Pinpoint the cell where the given text exists, returning its [x, y] midpoint coordinate. 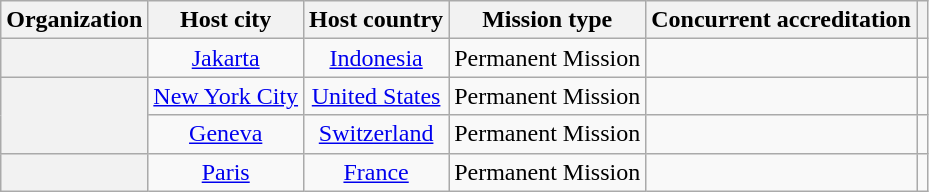
Geneva [226, 134]
Concurrent accreditation [782, 20]
United States [376, 96]
France [376, 172]
Jakarta [226, 58]
Paris [226, 172]
Switzerland [376, 134]
Mission type [548, 20]
Host city [226, 20]
New York City [226, 96]
Organization [74, 20]
Host country [376, 20]
Indonesia [376, 58]
